Output the [x, y] coordinate of the center of the cell containing the given text.  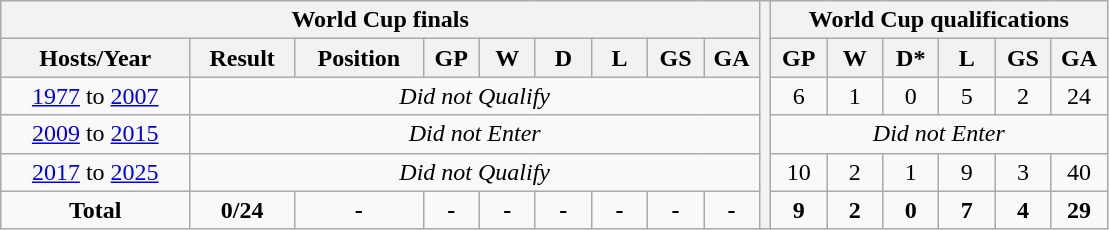
World Cup qualifications [939, 20]
Result [242, 58]
Hosts/Year [96, 58]
D* [911, 58]
5 [967, 96]
29 [1079, 210]
7 [967, 210]
2009 to 2015 [96, 134]
0/24 [242, 210]
40 [1079, 172]
D [563, 58]
10 [799, 172]
6 [799, 96]
4 [1023, 210]
Total [96, 210]
World Cup finals [380, 20]
Position [360, 58]
2017 to 2025 [96, 172]
24 [1079, 96]
1977 to 2007 [96, 96]
3 [1023, 172]
